Extract the [x, y] coordinate from the center of the cell holding the provided text.  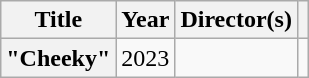
"Cheeky" [58, 58]
2023 [146, 58]
Director(s) [236, 20]
Year [146, 20]
Title [58, 20]
